Extract the [x, y] coordinate from the center of the cell holding the provided text.  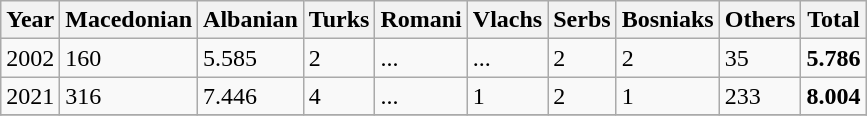
Romani [421, 20]
7.446 [251, 96]
Bosniaks [668, 20]
Year [30, 20]
2002 [30, 58]
Others [760, 20]
Total [834, 20]
Turks [339, 20]
Albanian [251, 20]
Vlachs [507, 20]
2021 [30, 96]
35 [760, 58]
5.786 [834, 58]
Serbs [582, 20]
4 [339, 96]
8.004 [834, 96]
160 [129, 58]
316 [129, 96]
5.585 [251, 58]
Macedonian [129, 20]
233 [760, 96]
